For the text-containing cell, return its midpoint in [X, Y] coordinate format. 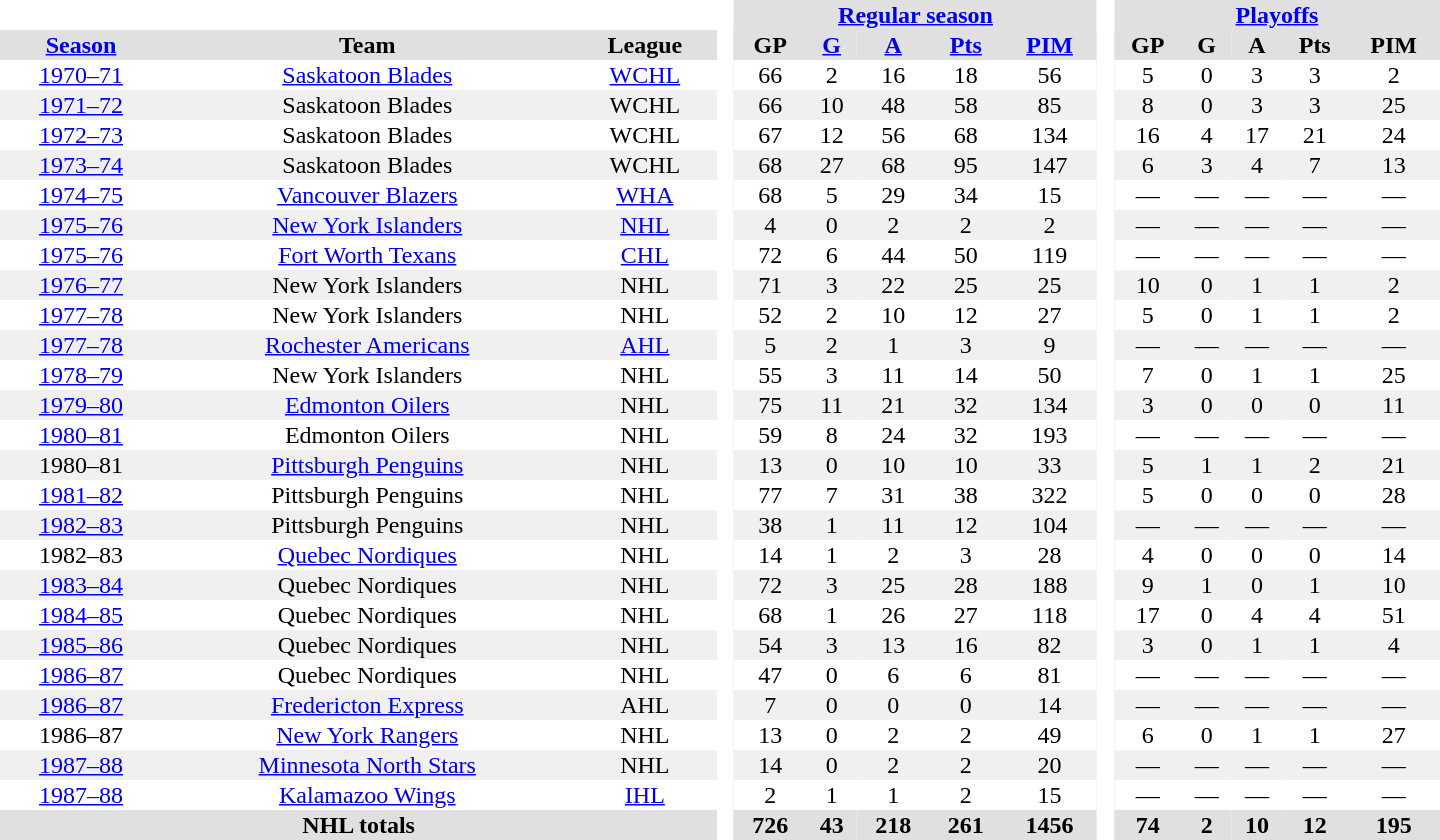
261 [966, 825]
1978–79 [81, 375]
20 [1050, 765]
IHL [644, 795]
31 [894, 495]
74 [1148, 825]
81 [1050, 675]
55 [770, 375]
67 [770, 135]
726 [770, 825]
82 [1050, 645]
1984–85 [81, 615]
22 [894, 285]
43 [832, 825]
49 [1050, 735]
59 [770, 435]
54 [770, 645]
1981–82 [81, 495]
1974–75 [81, 195]
44 [894, 255]
1972–73 [81, 135]
1976–77 [81, 285]
34 [966, 195]
New York Rangers [367, 735]
58 [966, 105]
48 [894, 105]
77 [770, 495]
Vancouver Blazers [367, 195]
71 [770, 285]
Regular season [916, 15]
1456 [1050, 825]
18 [966, 75]
147 [1050, 165]
218 [894, 825]
1970–71 [81, 75]
104 [1050, 525]
Kalamazoo Wings [367, 795]
33 [1050, 465]
1971–72 [81, 105]
WHA [644, 195]
29 [894, 195]
Season [81, 45]
Fort Worth Texans [367, 255]
Playoffs [1277, 15]
52 [770, 315]
75 [770, 405]
85 [1050, 105]
118 [1050, 615]
League [644, 45]
119 [1050, 255]
Fredericton Express [367, 705]
Minnesota North Stars [367, 765]
1973–74 [81, 165]
195 [1394, 825]
Team [367, 45]
Rochester Americans [367, 345]
193 [1050, 435]
51 [1394, 615]
1983–84 [81, 585]
1979–80 [81, 405]
NHL totals [358, 825]
CHL [644, 255]
1985–86 [81, 645]
322 [1050, 495]
188 [1050, 585]
26 [894, 615]
95 [966, 165]
47 [770, 675]
